Capture the cell that displays the provided text and extract its [x, y] central coordinate. 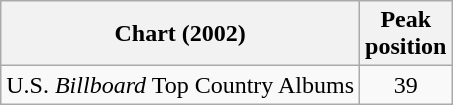
Chart (2002) [180, 34]
39 [406, 85]
Peakposition [406, 34]
U.S. Billboard Top Country Albums [180, 85]
